Return the [X, Y] coordinate for the center point of the cell that contains the specified text.  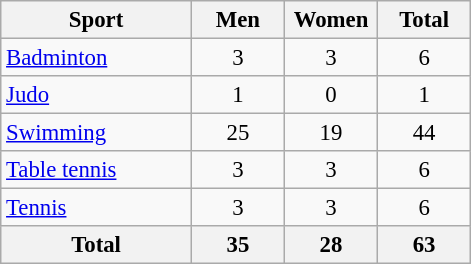
Table tennis [96, 170]
Women [330, 20]
Judo [96, 95]
63 [424, 245]
Men [238, 20]
Badminton [96, 58]
0 [330, 95]
Tennis [96, 208]
28 [330, 245]
44 [424, 133]
Swimming [96, 133]
Sport [96, 20]
19 [330, 133]
25 [238, 133]
35 [238, 245]
